For the text-containing cell, return its midpoint in [x, y] coordinate format. 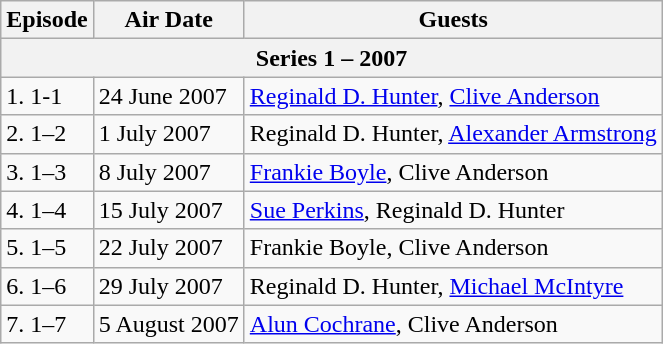
3. 1–3 [47, 172]
5 August 2007 [168, 324]
2. 1–2 [47, 134]
Reginald D. Hunter, Alexander Armstrong [453, 134]
Series 1 – 2007 [332, 58]
22 July 2007 [168, 248]
15 July 2007 [168, 210]
24 June 2007 [168, 96]
Sue Perkins, Reginald D. Hunter [453, 210]
7. 1–7 [47, 324]
5. 1–5 [47, 248]
8 July 2007 [168, 172]
6. 1–6 [47, 286]
Episode [47, 20]
Alun Cochrane, Clive Anderson [453, 324]
Air Date [168, 20]
29 July 2007 [168, 286]
1 July 2007 [168, 134]
Reginald D. Hunter, Michael McIntyre [453, 286]
Guests [453, 20]
1. 1-1 [47, 96]
4. 1–4 [47, 210]
Reginald D. Hunter, Clive Anderson [453, 96]
